Return (x, y) of the center of cell containing provided text 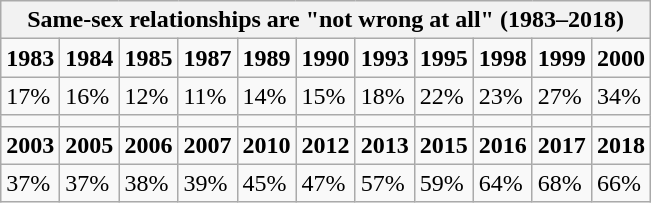
27% (562, 96)
2012 (326, 145)
11% (208, 96)
2013 (384, 145)
12% (148, 96)
64% (502, 183)
1998 (502, 58)
45% (266, 183)
57% (384, 183)
2005 (90, 145)
34% (620, 96)
2007 (208, 145)
2006 (148, 145)
18% (384, 96)
Same-sex relationships are "not wrong at all" (1983–2018) (326, 20)
2016 (502, 145)
14% (266, 96)
1985 (148, 58)
16% (90, 96)
1993 (384, 58)
59% (444, 183)
1990 (326, 58)
1984 (90, 58)
66% (620, 183)
1999 (562, 58)
2003 (30, 145)
2000 (620, 58)
2010 (266, 145)
68% (562, 183)
47% (326, 183)
39% (208, 183)
1987 (208, 58)
2017 (562, 145)
1989 (266, 58)
15% (326, 96)
1995 (444, 58)
22% (444, 96)
17% (30, 96)
23% (502, 96)
1983 (30, 58)
38% (148, 183)
2015 (444, 145)
2018 (620, 145)
